Locate the cell with the specified text and output its (x, y) center coordinate. 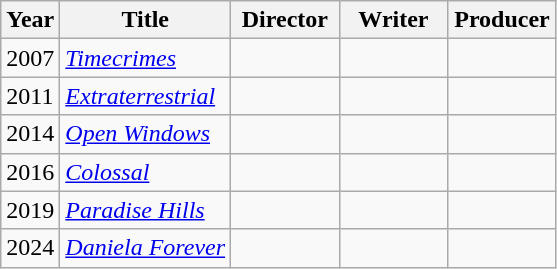
Year (30, 20)
2019 (30, 210)
Director (286, 20)
2024 (30, 248)
Title (146, 20)
Paradise Hills (146, 210)
Daniela Forever (146, 248)
Colossal (146, 172)
2016 (30, 172)
2007 (30, 58)
Writer (394, 20)
Extraterrestrial (146, 96)
Open Windows (146, 134)
Timecrimes (146, 58)
2011 (30, 96)
Producer (502, 20)
2014 (30, 134)
